Determine the (x, y) coordinate at the center of the cell enclosing the given text.  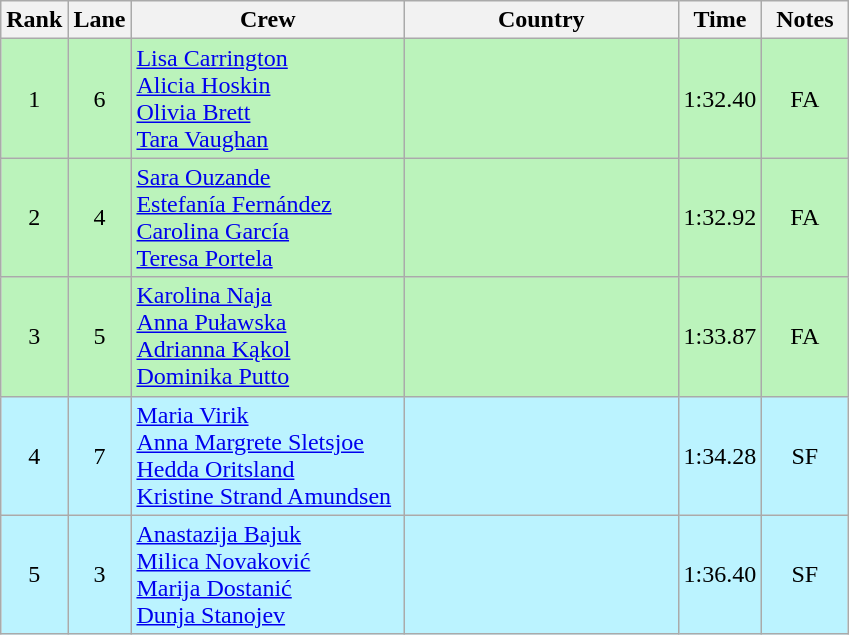
6 (100, 98)
Notes (805, 20)
7 (100, 456)
1:33.87 (720, 336)
1:36.40 (720, 574)
1:34.28 (720, 456)
1 (34, 98)
Lisa CarringtonAlicia HoskinOlivia BrettTara Vaughan (268, 98)
2 (34, 218)
Country (541, 20)
Anastazija BajukMilica NovakovićMarija DostanićDunja Stanojev (268, 574)
Karolina NajaAnna PuławskaAdrianna KąkolDominika Putto (268, 336)
1:32.92 (720, 218)
Maria VirikAnna Margrete SletsjoeHedda OritslandKristine Strand Amundsen (268, 456)
Rank (34, 20)
Sara OuzandeEstefanía FernándezCarolina GarcíaTeresa Portela (268, 218)
Lane (100, 20)
Crew (268, 20)
1:32.40 (720, 98)
Time (720, 20)
